Search for the cell housing the specified text and yield its [x, y] center coordinate. 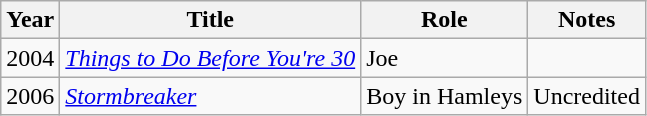
Joe [444, 58]
2006 [30, 96]
Title [210, 20]
Stormbreaker [210, 96]
2004 [30, 58]
Uncredited [587, 96]
Things to Do Before You're 30 [210, 58]
Boy in Hamleys [444, 96]
Year [30, 20]
Role [444, 20]
Notes [587, 20]
